Capture the cell that displays the provided text and extract its (X, Y) central coordinate. 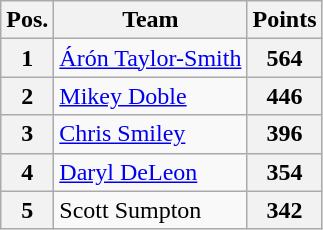
1 (28, 58)
Mikey Doble (150, 96)
354 (284, 172)
3 (28, 134)
Points (284, 20)
Daryl DeLeon (150, 172)
4 (28, 172)
Chris Smiley (150, 134)
396 (284, 134)
Árón Taylor-Smith (150, 58)
342 (284, 210)
Scott Sumpton (150, 210)
Team (150, 20)
Pos. (28, 20)
446 (284, 96)
564 (284, 58)
5 (28, 210)
2 (28, 96)
